Return the [x, y] coordinate for the center point of the cell that contains the specified text.  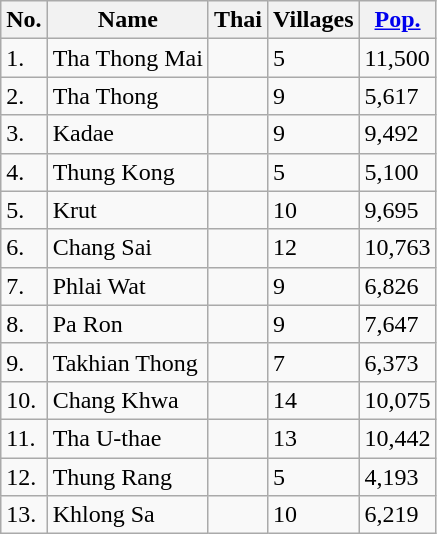
11,500 [398, 58]
12 [314, 248]
Thung Kong [128, 172]
13 [314, 438]
7. [24, 286]
7 [314, 362]
4,193 [398, 477]
6,826 [398, 286]
Phlai Wat [128, 286]
12. [24, 477]
Kadae [128, 134]
No. [24, 20]
4. [24, 172]
Villages [314, 20]
11. [24, 438]
6. [24, 248]
10,075 [398, 400]
5. [24, 210]
Krut [128, 210]
2. [24, 96]
5,100 [398, 172]
9,492 [398, 134]
Tha Thong [128, 96]
14 [314, 400]
1. [24, 58]
Pa Ron [128, 324]
10. [24, 400]
Khlong Sa [128, 515]
Thung Rang [128, 477]
10,442 [398, 438]
Chang Sai [128, 248]
9. [24, 362]
10,763 [398, 248]
Tha Thong Mai [128, 58]
7,647 [398, 324]
3. [24, 134]
Tha U-thae [128, 438]
Thai [238, 20]
6,219 [398, 515]
Name [128, 20]
6,373 [398, 362]
Takhian Thong [128, 362]
Chang Khwa [128, 400]
8. [24, 324]
Pop. [398, 20]
9,695 [398, 210]
13. [24, 515]
5,617 [398, 96]
